Provide the [x, y] coordinate of the cell's center where the given text is located.  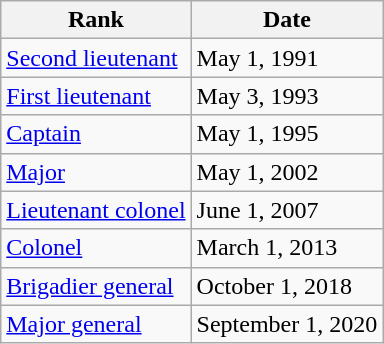
Second lieutenant [96, 58]
May 1, 1991 [287, 58]
May 1, 2002 [287, 172]
Captain [96, 134]
Date [287, 20]
March 1, 2013 [287, 248]
Lieutenant colonel [96, 210]
Colonel [96, 248]
May 3, 1993 [287, 96]
Major general [96, 324]
May 1, 1995 [287, 134]
October 1, 2018 [287, 286]
Major [96, 172]
First lieutenant [96, 96]
June 1, 2007 [287, 210]
Brigadier general [96, 286]
September 1, 2020 [287, 324]
Rank [96, 20]
